Output the [X, Y] coordinate of the center of the cell containing the given text.  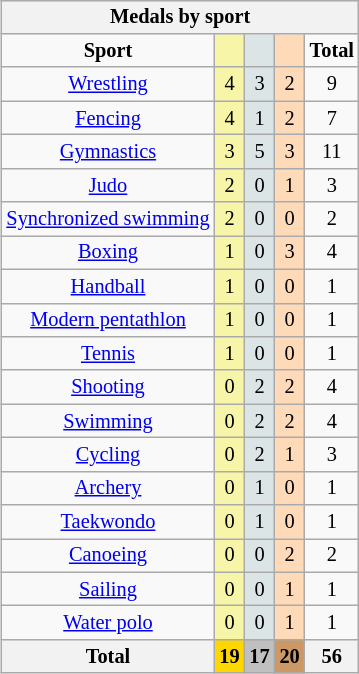
Wrestling [108, 84]
Canoeing [108, 556]
Gymnastics [108, 152]
Cycling [108, 455]
7 [332, 118]
Sport [108, 51]
17 [260, 657]
Handball [108, 286]
20 [290, 657]
Water polo [108, 623]
Archery [108, 488]
Shooting [108, 387]
Judo [108, 185]
56 [332, 657]
Synchronized swimming [108, 219]
Taekwondo [108, 522]
Tennis [108, 354]
11 [332, 152]
Medals by sport [180, 17]
Boxing [108, 253]
9 [332, 84]
Modern pentathlon [108, 320]
Sailing [108, 589]
5 [260, 152]
Swimming [108, 421]
Fencing [108, 118]
19 [229, 657]
